From the cell containing the given text, extract its center point as (X, Y) coordinate. 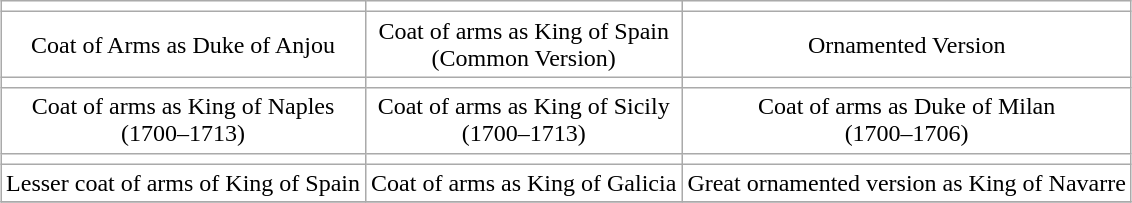
Coat of arms as King of Spain(Common Version) (524, 44)
Great ornamented version as King of Navarre (907, 183)
Coat of arms as King of Naples(1700–1713) (184, 120)
Coat of Arms as Duke of Anjou (184, 44)
Coat of arms as Duke of Milan(1700–1706) (907, 120)
Coat of arms as King of Sicily(1700–1713) (524, 120)
Ornamented Version (907, 44)
Coat of arms as King of Galicia (524, 183)
Lesser coat of arms of King of Spain (184, 183)
